Identify which cell holds the provided text, then report its [x, y] central coordinate. 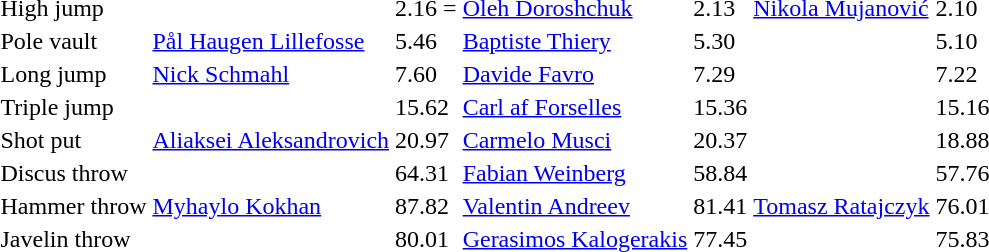
Aliaksei Aleksandrovich [271, 140]
Myhaylo Kokhan [271, 206]
7.60 [426, 74]
Carl af Forselles [575, 107]
Pål Haugen Lillefosse [271, 41]
Davide Favro [575, 74]
Fabian Weinberg [575, 173]
81.41 [720, 206]
87.82 [426, 206]
58.84 [720, 173]
5.46 [426, 41]
15.36 [720, 107]
Tomasz Ratajczyk [842, 206]
7.29 [720, 74]
64.31 [426, 173]
Valentin Andreev [575, 206]
Carmelo Musci [575, 140]
20.97 [426, 140]
Baptiste Thiery [575, 41]
5.30 [720, 41]
20.37 [720, 140]
Nick Schmahl [271, 74]
15.62 [426, 107]
